Search for the cell housing the specified text and yield its (x, y) center coordinate. 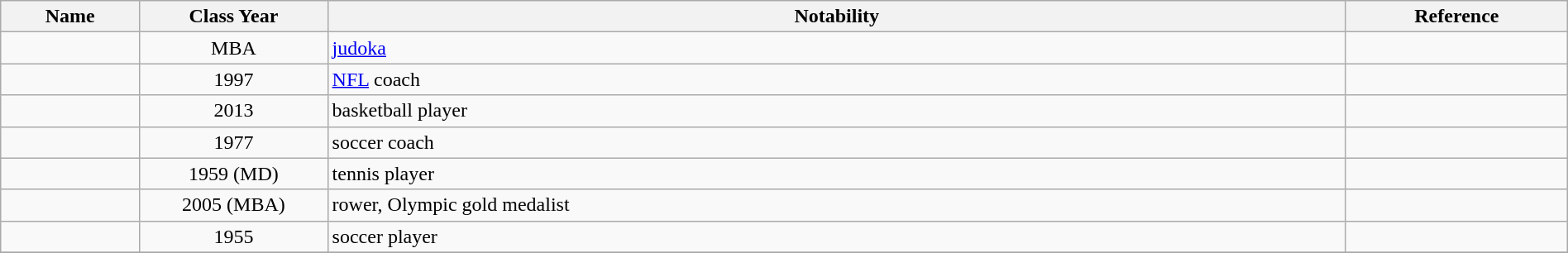
1997 (233, 79)
NFL coach (837, 79)
soccer coach (837, 142)
2005 (MBA) (233, 205)
2013 (233, 111)
Reference (1456, 17)
rower, Olympic gold medalist (837, 205)
Class Year (233, 17)
MBA (233, 48)
basketball player (837, 111)
tennis player (837, 174)
soccer player (837, 236)
1977 (233, 142)
judoka (837, 48)
Notability (837, 17)
1955 (233, 236)
1959 (MD) (233, 174)
Name (70, 17)
